Output the [x, y] coordinate of the center of the cell containing the given text.  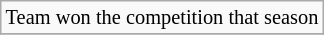
Team won the competition that season [162, 17]
